Detect which cell encompasses the target text, then output its [x, y] center coordinate. 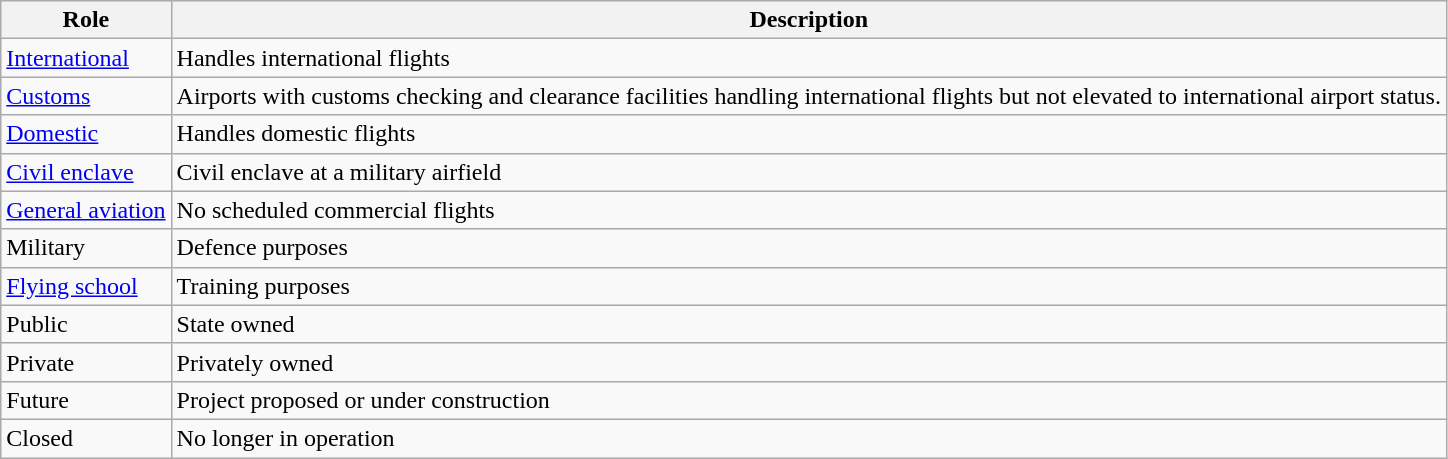
International [86, 58]
No scheduled commercial flights [808, 210]
Flying school [86, 286]
Customs [86, 96]
Handles domestic flights [808, 134]
Domestic [86, 134]
Privately owned [808, 362]
Military [86, 248]
Public [86, 324]
Defence purposes [808, 248]
General aviation [86, 210]
Training purposes [808, 286]
Future [86, 400]
Airports with customs checking and clearance facilities handling international flights but not elevated to international airport status. [808, 96]
State owned [808, 324]
No longer in operation [808, 438]
Role [86, 20]
Private [86, 362]
Civil enclave [86, 172]
Project proposed or under construction [808, 400]
Description [808, 20]
Handles international flights [808, 58]
Closed [86, 438]
Civil enclave at a military airfield [808, 172]
